Capture the cell that displays the provided text and extract its [x, y] central coordinate. 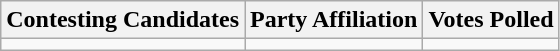
Party Affiliation [334, 20]
Votes Polled [491, 20]
Contesting Candidates [123, 20]
